Identify which cell holds the provided text, then report its [X, Y] central coordinate. 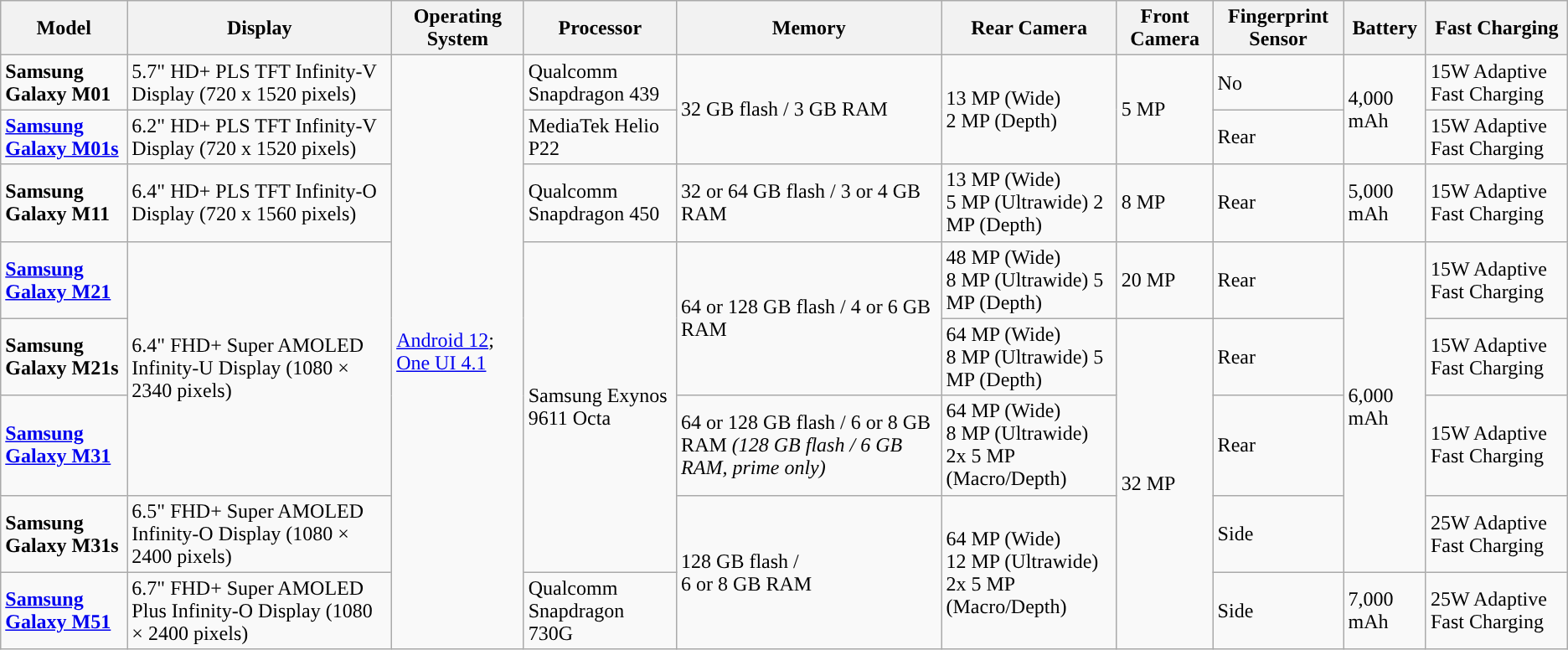
Samsung Galaxy M31 [64, 446]
Samsung Exynos 9611 Octa [600, 407]
Samsung Galaxy M21s [64, 357]
32 MP [1164, 484]
Front Camera [1164, 28]
Samsung Galaxy M51 [64, 611]
64 MP (Wide)8 MP (Ultrawide)2x 5 MP (Macro/Depth) [1029, 446]
Operating System [458, 28]
64 MP (Wide)12 MP (Ultrawide)2x 5 MP (Macro/Depth) [1029, 572]
13 MP (Wide)2 MP (Depth) [1029, 110]
Samsung Galaxy M21 [64, 280]
6.5" FHD+ Super AMOLED Infinity-O Display (1080 × 2400 pixels) [260, 534]
5.7" HD+ PLS TFT Infinity-V Display (720 x 1520 pixels) [260, 82]
5,000 mAh [1385, 203]
No [1278, 82]
32 GB flash / 3 GB RAM [809, 110]
Rear Camera [1029, 28]
64 or 128 GB flash / 6 or 8 GB RAM (128 GB flash / 6 GB RAM, prime only) [809, 446]
Qualcomm Snapdragon 730G [600, 611]
Samsung Galaxy M01s [64, 137]
Model [64, 28]
6.2" HD+ PLS TFT Infinity-V Display (720 x 1520 pixels) [260, 137]
Samsung Galaxy M11 [64, 203]
Processor [600, 28]
8 MP [1164, 203]
6,000 mAh [1385, 407]
128 GB flash /6 or 8 GB RAM [809, 572]
Display [260, 28]
6.4" HD+ PLS TFT Infinity-O Display (720 x 1560 pixels) [260, 203]
48 MP (Wide)8 MP (Ultrawide) 5 MP (Depth) [1029, 280]
4,000 mAh [1385, 110]
Fingerprint Sensor [1278, 28]
Fast Charging [1496, 28]
7,000 mAh [1385, 611]
6.4" FHD+ Super AMOLED Infinity-U Display (1080 × 2340 pixels) [260, 369]
Samsung Galaxy M01 [64, 82]
Android 12; One UI 4.1 [458, 353]
Memory [809, 28]
Samsung Galaxy M31s [64, 534]
64 or 128 GB flash / 4 or 6 GB RAM [809, 318]
MediaTek Helio P22 [600, 137]
Qualcomm Snapdragon 450 [600, 203]
32 or 64 GB flash / 3 or 4 GB RAM [809, 203]
5 MP [1164, 110]
64 MP (Wide)8 MP (Ultrawide) 5 MP (Depth) [1029, 357]
Battery [1385, 28]
20 MP [1164, 280]
6.7" FHD+ Super AMOLED Plus Infinity-O Display (1080 × 2400 pixels) [260, 611]
13 MP (Wide)5 MP (Ultrawide) 2 MP (Depth) [1029, 203]
Qualcomm Snapdragon 439 [600, 82]
